From the cell containing the given text, extract its center point as [X, Y] coordinate. 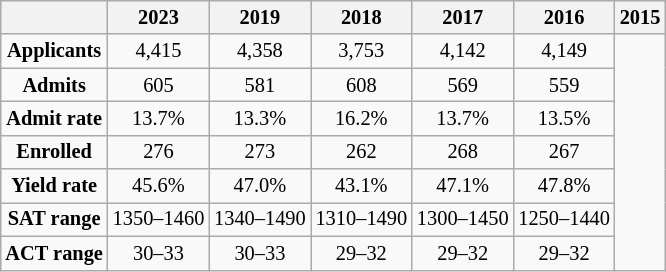
569 [462, 85]
16.2% [362, 119]
2016 [564, 18]
Admit rate [54, 119]
2023 [158, 18]
Yield rate [54, 186]
273 [260, 152]
1250–1440 [564, 220]
2019 [260, 18]
Applicants [54, 51]
4,142 [462, 51]
13.5% [564, 119]
605 [158, 85]
1300–1450 [462, 220]
43.1% [362, 186]
Enrolled [54, 152]
Admits [54, 85]
45.6% [158, 186]
4,149 [564, 51]
581 [260, 85]
268 [462, 152]
2018 [362, 18]
ACT range [54, 253]
559 [564, 85]
47.0% [260, 186]
276 [158, 152]
2015 [640, 18]
SAT range [54, 220]
1350–1460 [158, 220]
262 [362, 152]
4,358 [260, 51]
4,415 [158, 51]
1340–1490 [260, 220]
13.3% [260, 119]
2017 [462, 18]
267 [564, 152]
3,753 [362, 51]
1310–1490 [362, 220]
47.8% [564, 186]
608 [362, 85]
47.1% [462, 186]
